For the text-containing cell, return its midpoint in [X, Y] coordinate format. 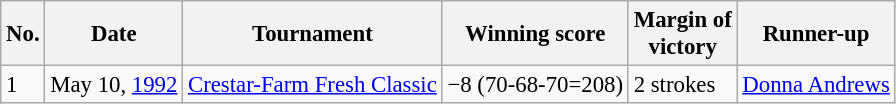
Date [114, 34]
1 [23, 85]
Donna Andrews [816, 85]
May 10, 1992 [114, 85]
No. [23, 34]
Winning score [535, 34]
Margin ofvictory [682, 34]
Tournament [312, 34]
2 strokes [682, 85]
Runner-up [816, 34]
Crestar-Farm Fresh Classic [312, 85]
−8 (70-68-70=208) [535, 85]
